Scan for the cell matching the given text and deliver its [x, y] coordinate at center. 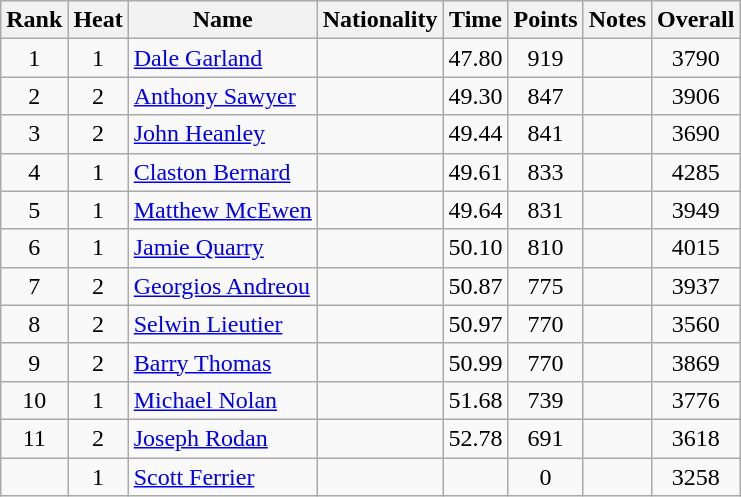
Joseph Rodan [222, 438]
50.87 [476, 286]
52.78 [476, 438]
3937 [696, 286]
Time [476, 20]
Claston Bernard [222, 172]
Nationality [380, 20]
4 [34, 172]
Notes [617, 20]
3869 [696, 362]
3560 [696, 324]
Heat [98, 20]
50.99 [476, 362]
3906 [696, 96]
3949 [696, 210]
11 [34, 438]
Matthew McEwen [222, 210]
47.80 [476, 58]
3790 [696, 58]
847 [546, 96]
Anthony Sawyer [222, 96]
9 [34, 362]
775 [546, 286]
Overall [696, 20]
Dale Garland [222, 58]
0 [546, 477]
49.44 [476, 134]
4015 [696, 248]
Barry Thomas [222, 362]
5 [34, 210]
Scott Ferrier [222, 477]
Selwin Lieutier [222, 324]
691 [546, 438]
3776 [696, 400]
6 [34, 248]
Rank [34, 20]
3690 [696, 134]
49.30 [476, 96]
Jamie Quarry [222, 248]
10 [34, 400]
Michael Nolan [222, 400]
739 [546, 400]
8 [34, 324]
50.97 [476, 324]
51.68 [476, 400]
831 [546, 210]
John Heanley [222, 134]
833 [546, 172]
810 [546, 248]
7 [34, 286]
4285 [696, 172]
Name [222, 20]
3 [34, 134]
Georgios Andreou [222, 286]
49.64 [476, 210]
841 [546, 134]
3258 [696, 477]
50.10 [476, 248]
49.61 [476, 172]
Points [546, 20]
3618 [696, 438]
919 [546, 58]
